Identify which cell holds the provided text, then report its [X, Y] central coordinate. 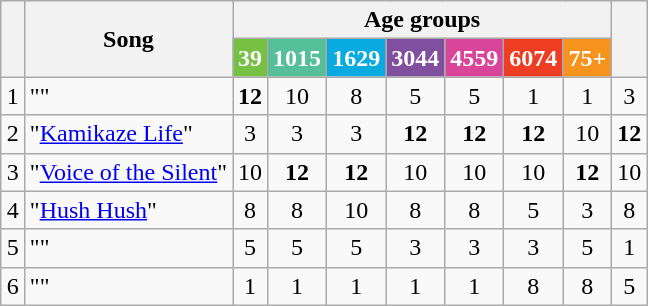
2 [12, 134]
4 [12, 210]
6 [12, 286]
1629 [356, 58]
39 [250, 58]
1015 [298, 58]
"Voice of the Silent" [128, 172]
Age groups [422, 20]
75+ [588, 58]
"Hush Hush" [128, 210]
6074 [534, 58]
Song [128, 39]
"Kamikaze Life" [128, 134]
4559 [474, 58]
3044 [416, 58]
